Find where the given text appears and provide that cell's center as (X, Y) coordinate. 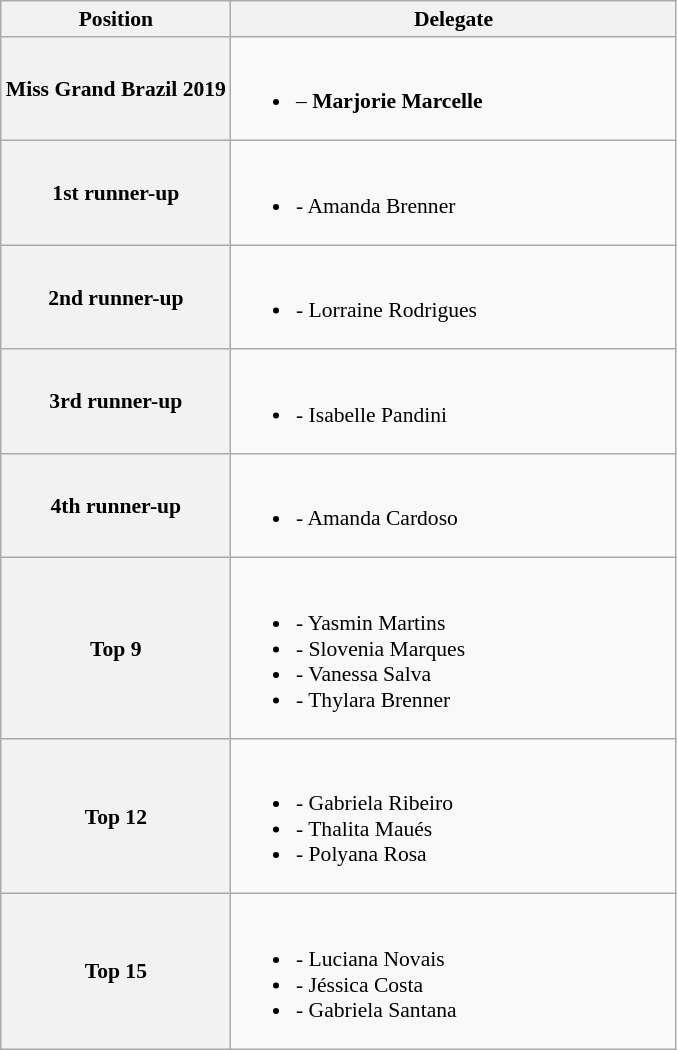
Miss Grand Brazil 2019 (116, 89)
Top 12 (116, 816)
- Gabriela Ribeiro - Thalita Maués- Polyana Rosa (454, 816)
Top 15 (116, 972)
3rd runner-up (116, 402)
Position (116, 19)
1st runner-up (116, 193)
- Luciana Novais - Jéssica Costa - Gabriela Santana (454, 972)
Delegate (454, 19)
- Isabelle Pandini (454, 402)
Top 9 (116, 648)
2nd runner-up (116, 297)
- Lorraine Rodrigues (454, 297)
- Amanda Brenner (454, 193)
- Amanda Cardoso (454, 506)
– Marjorie Marcelle (454, 89)
- Yasmin Martins- Slovenia Marques - Vanessa Salva - Thylara Brenner (454, 648)
4th runner-up (116, 506)
